Extract the [x, y] coordinate from the center of the cell holding the provided text.  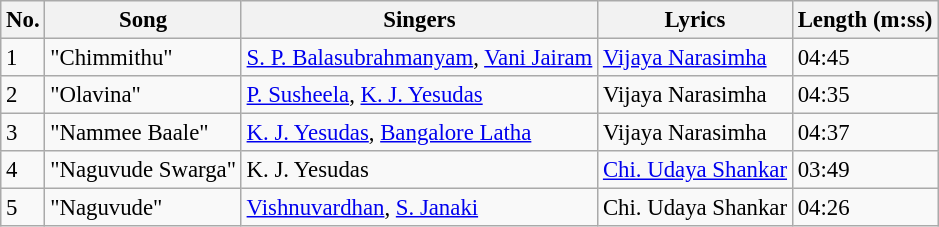
"Nammee Baale" [143, 133]
"Chimmithu" [143, 58]
K. J. Yesudas [419, 170]
04:37 [864, 133]
"Naguvude" [143, 208]
S. P. Balasubrahmanyam, Vani Jairam [419, 58]
No. [23, 20]
04:45 [864, 58]
P. Susheela, K. J. Yesudas [419, 95]
2 [23, 95]
1 [23, 58]
3 [23, 133]
03:49 [864, 170]
5 [23, 208]
"Olavina" [143, 95]
Song [143, 20]
"Naguvude Swarga" [143, 170]
04:35 [864, 95]
Lyrics [696, 20]
Length (m:ss) [864, 20]
04:26 [864, 208]
Singers [419, 20]
K. J. Yesudas, Bangalore Latha [419, 133]
4 [23, 170]
Vishnuvardhan, S. Janaki [419, 208]
